Return (x, y) of the center of cell containing provided text 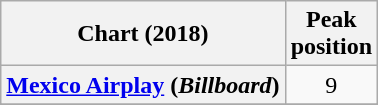
Chart (2018) (143, 34)
Mexico Airplay (Billboard) (143, 85)
Peakposition (331, 34)
9 (331, 85)
